Detect which cell encompasses the target text, then output its [x, y] center coordinate. 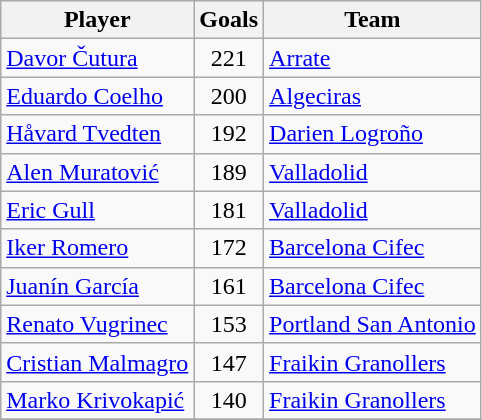
Eduardo Coelho [98, 96]
Player [98, 20]
189 [229, 172]
Juanín García [98, 286]
153 [229, 324]
140 [229, 400]
Eric Gull [98, 210]
Renato Vugrinec [98, 324]
Alen Muratović [98, 172]
147 [229, 362]
Marko Krivokapić [98, 400]
161 [229, 286]
Arrate [373, 58]
200 [229, 96]
Darien Logroño [373, 134]
221 [229, 58]
Håvard Tvedten [98, 134]
Cristian Malmagro [98, 362]
192 [229, 134]
Iker Romero [98, 248]
Davor Čutura [98, 58]
Algeciras [373, 96]
Team [373, 20]
181 [229, 210]
Goals [229, 20]
172 [229, 248]
Portland San Antonio [373, 324]
